From the cell containing the given text, extract its center point as [X, Y] coordinate. 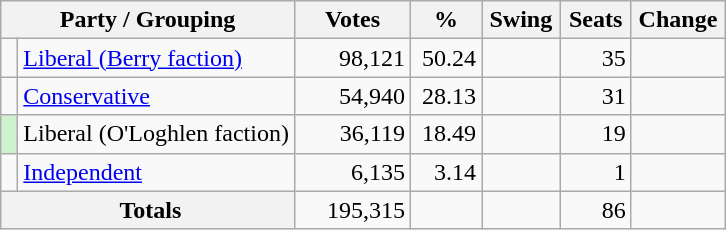
Party / Grouping [148, 20]
31 [596, 96]
3.14 [446, 172]
Liberal (O'Loghlen faction) [156, 134]
86 [596, 210]
6,135 [352, 172]
% [446, 20]
Votes [352, 20]
Seats [596, 20]
Swing [522, 20]
1 [596, 172]
19 [596, 134]
36,119 [352, 134]
Change [678, 20]
Liberal (Berry faction) [156, 58]
98,121 [352, 58]
54,940 [352, 96]
18.49 [446, 134]
Independent [156, 172]
28.13 [446, 96]
Totals [148, 210]
Conservative [156, 96]
35 [596, 58]
50.24 [446, 58]
195,315 [352, 210]
